Return [x, y] of the center of cell containing provided text 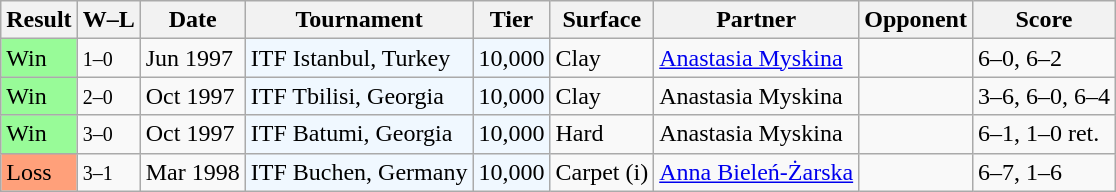
Tier [512, 20]
Mar 1998 [192, 172]
2–0 [108, 96]
ITF Batumi, Georgia [359, 134]
Tournament [359, 20]
ITF Buchen, Germany [359, 172]
3–6, 6–0, 6–4 [1044, 96]
Result [39, 20]
6–7, 1–6 [1044, 172]
3–0 [108, 134]
Anna Bieleń-Żarska [756, 172]
Date [192, 20]
ITF Istanbul, Turkey [359, 58]
W–L [108, 20]
6–1, 1–0 ret. [1044, 134]
Carpet (i) [602, 172]
6–0, 6–2 [1044, 58]
Hard [602, 134]
1–0 [108, 58]
Score [1044, 20]
Loss [39, 172]
ITF Tbilisi, Georgia [359, 96]
Partner [756, 20]
Surface [602, 20]
Opponent [916, 20]
3–1 [108, 172]
Jun 1997 [192, 58]
